Provide the (X, Y) coordinate of the cell's center where the given text is located.  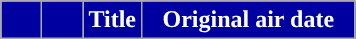
Title (112, 20)
Original air date (248, 20)
